Extract the [x, y] coordinate from the center of the cell holding the provided text.  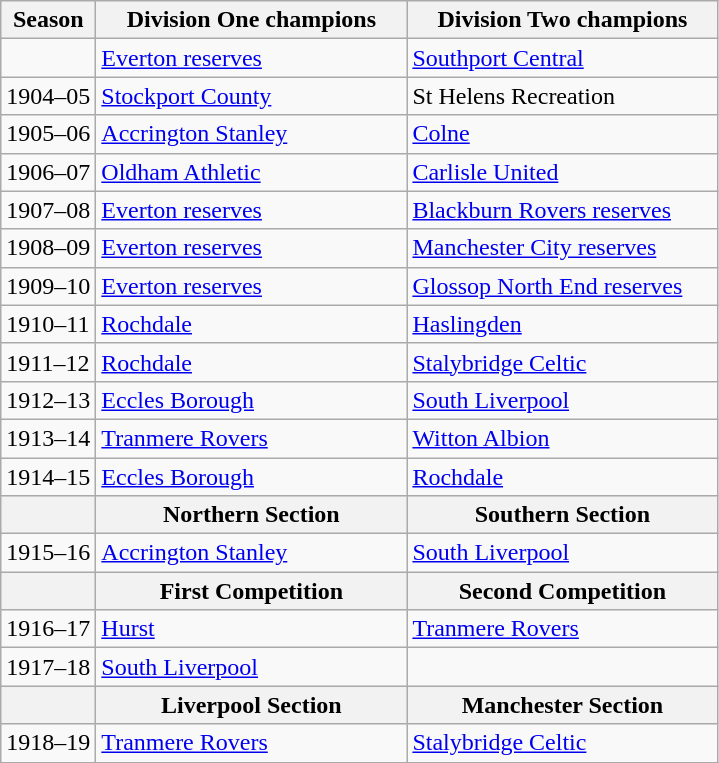
First Competition [252, 591]
Southport Central [562, 58]
1904–05 [48, 96]
Liverpool Section [252, 705]
1914–15 [48, 477]
Northern Section [252, 515]
Stockport County [252, 96]
1916–17 [48, 629]
Witton Albion [562, 438]
1918–19 [48, 743]
St Helens Recreation [562, 96]
1906–07 [48, 172]
1911–12 [48, 362]
1908–09 [48, 248]
1905–06 [48, 134]
Second Competition [562, 591]
Haslingden [562, 324]
1913–14 [48, 438]
Southern Section [562, 515]
1910–11 [48, 324]
Glossop North End reserves [562, 286]
1915–16 [48, 553]
Manchester City reserves [562, 248]
1909–10 [48, 286]
Division Two champions [562, 20]
Season [48, 20]
Blackburn Rovers reserves [562, 210]
Oldham Athletic [252, 172]
Carlisle United [562, 172]
Division One champions [252, 20]
Manchester Section [562, 705]
Colne [562, 134]
1917–18 [48, 667]
1912–13 [48, 400]
1907–08 [48, 210]
Hurst [252, 629]
